Provide the [X, Y] coordinate of the cell's center where the given text is located.  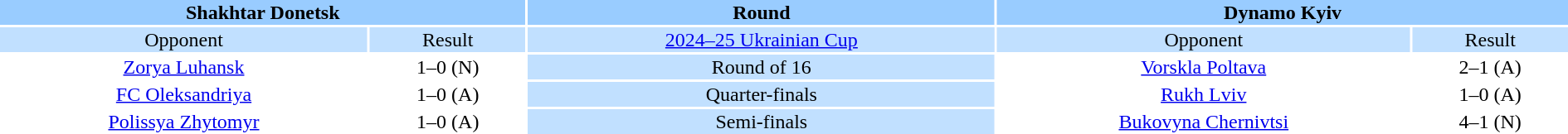
Zorya Luhansk [184, 67]
Bukovyna Chernivtsi [1203, 122]
2–1 (A) [1490, 67]
FC Oleksandriya [184, 94]
1–0 (N) [448, 67]
2024–25 Ukrainian Cup [762, 40]
4–1 (N) [1490, 122]
Dynamo Kyiv [1283, 12]
Round [762, 12]
Rukh Lviv [1203, 94]
Quarter-finals [762, 94]
Semi-finals [762, 122]
Round of 16 [762, 67]
Polissya Zhytomyr [184, 122]
Shakhtar Donetsk [263, 12]
Vorskla Poltava [1203, 67]
